Capture the cell that displays the provided text and extract its [x, y] central coordinate. 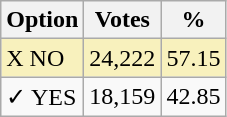
18,159 [122, 97]
X NO [42, 58]
24,222 [122, 58]
57.15 [194, 58]
% [194, 20]
✓ YES [42, 97]
Option [42, 20]
Votes [122, 20]
42.85 [194, 97]
